Extract the [x, y] coordinate from the center of the cell holding the provided text.  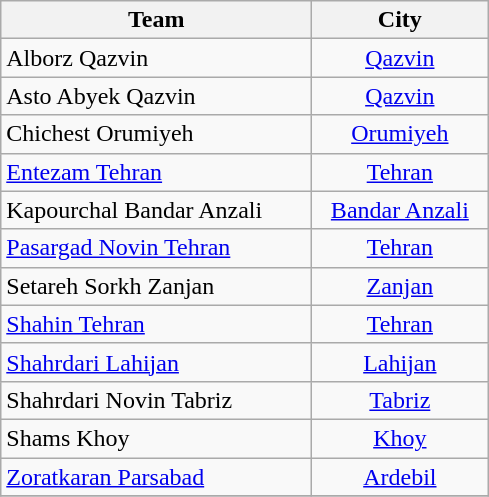
Khoy [400, 438]
Shahin Tehran [156, 324]
Team [156, 20]
Kapourchal Bandar Anzali [156, 210]
Tabriz [400, 400]
Alborz Qazvin [156, 58]
Lahijan [400, 362]
Chichest Orumiyeh [156, 134]
Pasargad Novin Tehran [156, 248]
Ardebil [400, 477]
Entezam Tehran [156, 172]
Bandar Anzali [400, 210]
Zoratkaran Parsabad [156, 477]
Shahrdari Novin Tabriz [156, 400]
Asto Abyek Qazvin [156, 96]
Zanjan [400, 286]
Orumiyeh [400, 134]
City [400, 20]
Shams Khoy [156, 438]
Shahrdari Lahijan [156, 362]
Setareh Sorkh Zanjan [156, 286]
